Provide the (X, Y) coordinate of the cell's center where the given text is located.  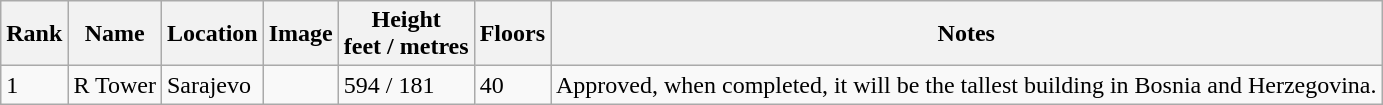
Notes (966, 34)
Sarajevo (212, 85)
Image (300, 34)
R Tower (115, 85)
Name (115, 34)
Location (212, 34)
594 / 181 (406, 85)
Floors (512, 34)
Approved, when completed, it will be the tallest building in Bosnia and Herzegovina. (966, 85)
40 (512, 85)
1 (34, 85)
Rank (34, 34)
Heightfeet / metres (406, 34)
